Find where the given text appears and provide that cell's center as (x, y) coordinate. 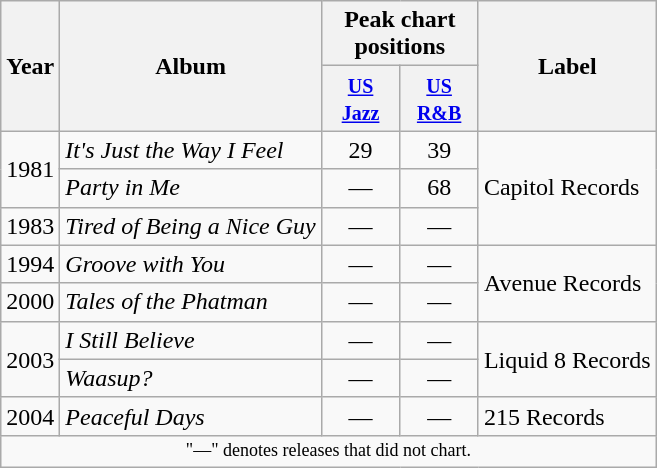
2004 (30, 416)
It's Just the Way I Feel (190, 150)
Year (30, 66)
Peak chart positions (400, 34)
Label (567, 66)
1994 (30, 264)
"—" denotes releases that did not chart. (328, 450)
2003 (30, 359)
US Jazz (360, 98)
Party in Me (190, 188)
29 (360, 150)
Waasup? (190, 378)
Tired of Being a Nice Guy (190, 226)
1981 (30, 169)
39 (440, 150)
Album (190, 66)
Avenue Records (567, 283)
Tales of the Phatman (190, 302)
2000 (30, 302)
US R&B (440, 98)
1983 (30, 226)
215 Records (567, 416)
Capitol Records (567, 188)
I Still Believe (190, 340)
68 (440, 188)
Peaceful Days (190, 416)
Liquid 8 Records (567, 359)
Groove with You (190, 264)
